Scan for the cell matching the given text and deliver its (x, y) coordinate at center. 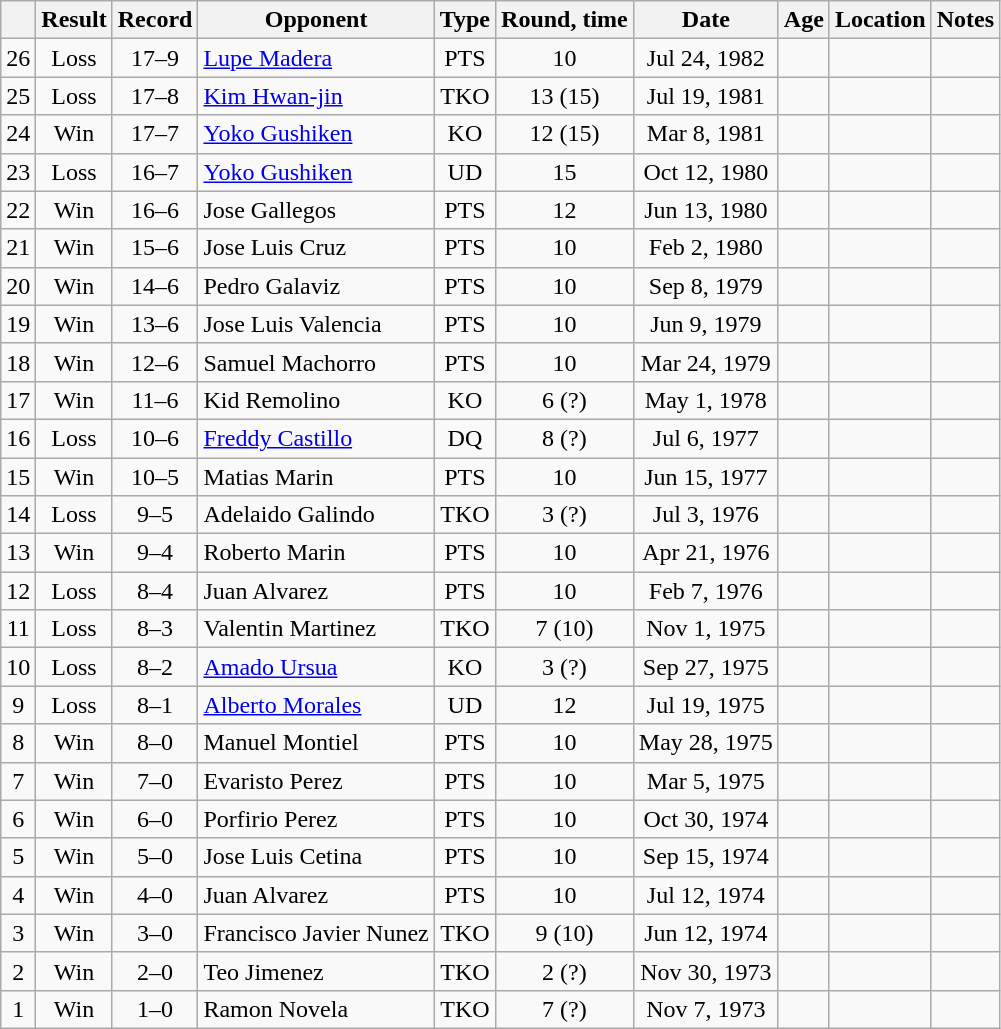
Roberto Marin (316, 553)
26 (18, 58)
22 (18, 210)
Oct 12, 1980 (706, 172)
Jose Luis Cruz (316, 248)
Round, time (565, 20)
13 (18, 553)
12 (15) (565, 134)
Sep 15, 1974 (706, 857)
Jul 19, 1975 (706, 705)
7 (10) (565, 629)
4–0 (155, 895)
8–2 (155, 667)
1 (18, 1009)
10–5 (155, 477)
17–8 (155, 96)
8 (?) (565, 438)
24 (18, 134)
Jul 6, 1977 (706, 438)
9–4 (155, 553)
7 (?) (565, 1009)
6 (?) (565, 400)
14–6 (155, 286)
Type (464, 20)
Date (706, 20)
Jun 9, 1979 (706, 324)
Matias Marin (316, 477)
6 (18, 819)
13 (15) (565, 96)
Freddy Castillo (316, 438)
8–0 (155, 743)
25 (18, 96)
May 28, 1975 (706, 743)
7 (18, 781)
Jun 13, 1980 (706, 210)
17 (18, 400)
Apr 21, 1976 (706, 553)
Record (155, 20)
8–1 (155, 705)
Mar 8, 1981 (706, 134)
17–9 (155, 58)
9 (10) (565, 933)
Evaristo Perez (316, 781)
20 (18, 286)
Valentin Martinez (316, 629)
18 (18, 362)
2 (?) (565, 971)
Porfirio Perez (316, 819)
Jul 12, 1974 (706, 895)
21 (18, 248)
Jose Luis Cetina (316, 857)
Teo Jimenez (316, 971)
8–4 (155, 591)
Age (804, 20)
14 (18, 515)
2–0 (155, 971)
12–6 (155, 362)
Kim Hwan-jin (316, 96)
Ramon Novela (316, 1009)
5–0 (155, 857)
DQ (464, 438)
Mar 24, 1979 (706, 362)
Location (880, 20)
16–6 (155, 210)
Jul 19, 1981 (706, 96)
4 (18, 895)
Opponent (316, 20)
Nov 7, 1973 (706, 1009)
3 (18, 933)
Amado Ursua (316, 667)
16–7 (155, 172)
Manuel Montiel (316, 743)
8 (18, 743)
Sep 8, 1979 (706, 286)
11 (18, 629)
17–7 (155, 134)
Jose Gallegos (316, 210)
Mar 5, 1975 (706, 781)
Pedro Galaviz (316, 286)
13–6 (155, 324)
Jul 24, 1982 (706, 58)
9 (18, 705)
23 (18, 172)
8–3 (155, 629)
Jun 12, 1974 (706, 933)
Adelaido Galindo (316, 515)
Jun 15, 1977 (706, 477)
11–6 (155, 400)
5 (18, 857)
Notes (965, 20)
May 1, 1978 (706, 400)
Jose Luis Valencia (316, 324)
10–6 (155, 438)
Samuel Machorro (316, 362)
Nov 30, 1973 (706, 971)
Oct 30, 1974 (706, 819)
3–0 (155, 933)
Lupe Madera (316, 58)
Nov 1, 1975 (706, 629)
6–0 (155, 819)
Result (74, 20)
Feb 2, 1980 (706, 248)
1–0 (155, 1009)
15–6 (155, 248)
Feb 7, 1976 (706, 591)
Francisco Javier Nunez (316, 933)
2 (18, 971)
Kid Remolino (316, 400)
Alberto Morales (316, 705)
16 (18, 438)
Sep 27, 1975 (706, 667)
9–5 (155, 515)
Jul 3, 1976 (706, 515)
19 (18, 324)
7–0 (155, 781)
